Locate the cell with the specified text and output its [X, Y] center coordinate. 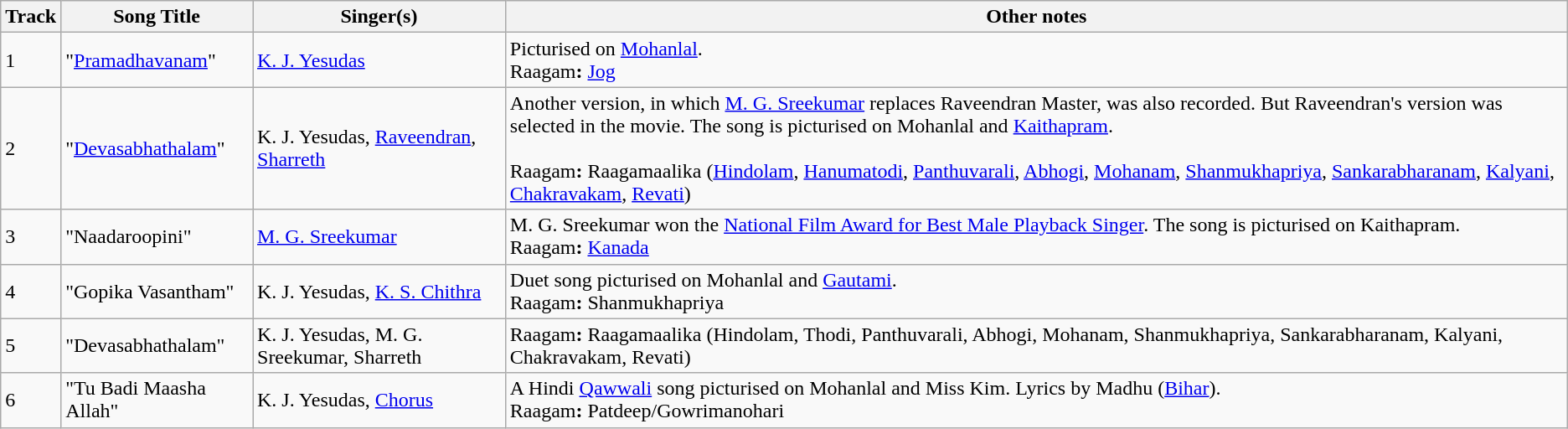
Picturised on Mohanlal.Raagam: Jog [1036, 60]
Singer(s) [379, 17]
2 [31, 148]
6 [31, 401]
Other notes [1036, 17]
"Pramadhavanam" [157, 60]
1 [31, 60]
K. J. Yesudas, K. S. Chithra [379, 292]
"Tu Badi Maasha Allah" [157, 401]
"Gopika Vasantham" [157, 292]
A Hindi Qawwali song picturised on Mohanlal and Miss Kim. Lyrics by Madhu (Bihar).Raagam: Patdeep/Gowrimanohari [1036, 401]
3 [31, 236]
K. J. Yesudas, Raveendran, Sharreth [379, 148]
M. G. Sreekumar won the National Film Award for Best Male Playback Singer. The song is picturised on Kaithapram.Raagam: Kanada [1036, 236]
Song Title [157, 17]
5 [31, 345]
Raagam: Raagamaalika (Hindolam, Thodi, Panthuvarali, Abhogi, Mohanam, Shanmukhapriya, Sankarabharanam, Kalyani, Chakravakam, Revati) [1036, 345]
K. J. Yesudas, Chorus [379, 401]
"Naadaroopini" [157, 236]
K. J. Yesudas [379, 60]
M. G. Sreekumar [379, 236]
K. J. Yesudas, M. G. Sreekumar, Sharreth [379, 345]
Duet song picturised on Mohanlal and Gautami.Raagam: Shanmukhapriya [1036, 292]
Track [31, 17]
4 [31, 292]
